Output the (X, Y) coordinate of the center of the cell containing the given text.  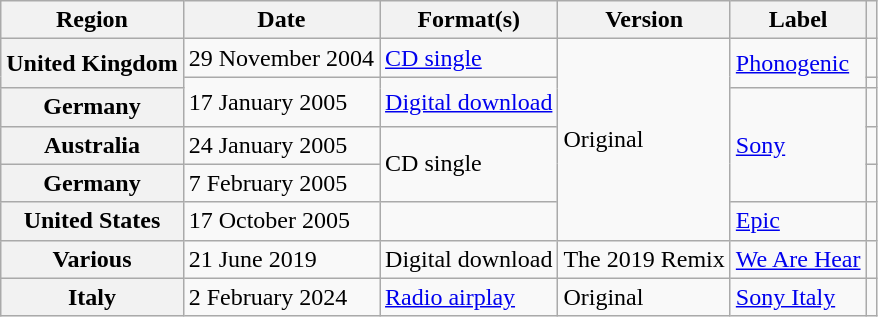
21 June 2019 (281, 259)
7 February 2005 (281, 183)
Version (644, 20)
17 January 2005 (281, 102)
Date (281, 20)
24 January 2005 (281, 145)
United Kingdom (92, 64)
Phonogenic (798, 64)
Australia (92, 145)
Various (92, 259)
Sony Italy (798, 297)
Italy (92, 297)
29 November 2004 (281, 58)
Region (92, 20)
United States (92, 221)
Label (798, 20)
2 February 2024 (281, 297)
Format(s) (469, 20)
The 2019 Remix (644, 259)
Sony (798, 145)
Radio airplay (469, 297)
17 October 2005 (281, 221)
We Are Hear (798, 259)
Epic (798, 221)
